Identify which cell holds the provided text, then report its [x, y] central coordinate. 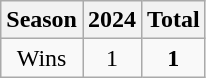
2024 [112, 20]
Wins [42, 58]
Season [42, 20]
Total [174, 20]
